Pinpoint the cell where the given text exists, returning its [x, y] midpoint coordinate. 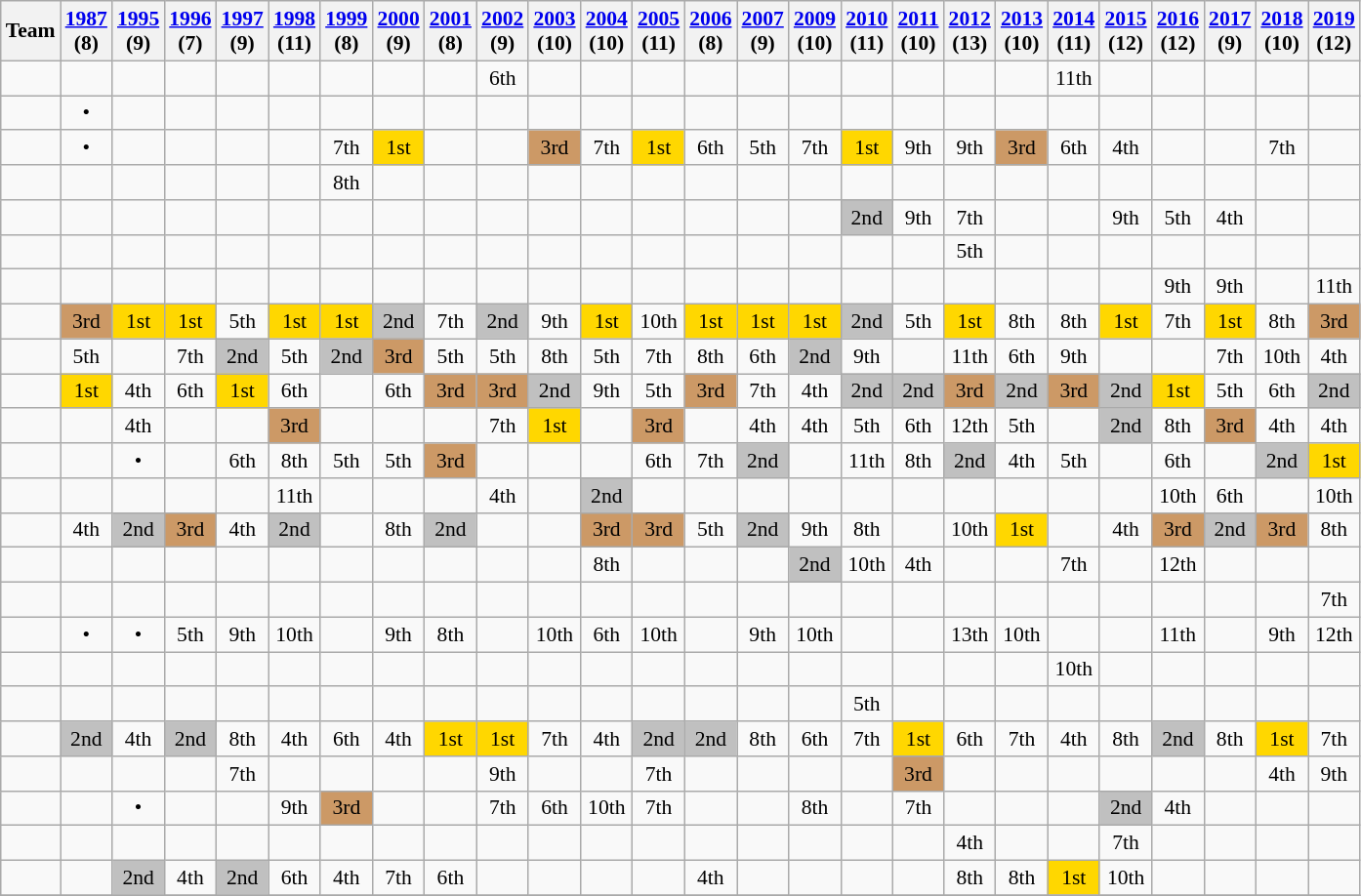
1995(9) [139, 31]
2019(12) [1334, 31]
2017(9) [1230, 31]
2004(10) [607, 31]
1998(11) [295, 31]
2010(11) [867, 31]
2005(11) [658, 31]
1987(8) [86, 31]
2001(8) [451, 31]
1999(8) [346, 31]
2014(11) [1074, 31]
2018(10) [1281, 31]
2006(8) [711, 31]
2003(10) [555, 31]
2013(10) [1021, 31]
1996(7) [189, 31]
2011(10) [918, 31]
13th [970, 634]
Team [31, 31]
2015(12) [1125, 31]
2007(9) [763, 31]
2012(13) [970, 31]
1997(9) [242, 31]
2002(9) [502, 31]
2016(12) [1177, 31]
2000(9) [398, 31]
2009(10) [814, 31]
